Search for the cell housing the specified text and yield its (X, Y) center coordinate. 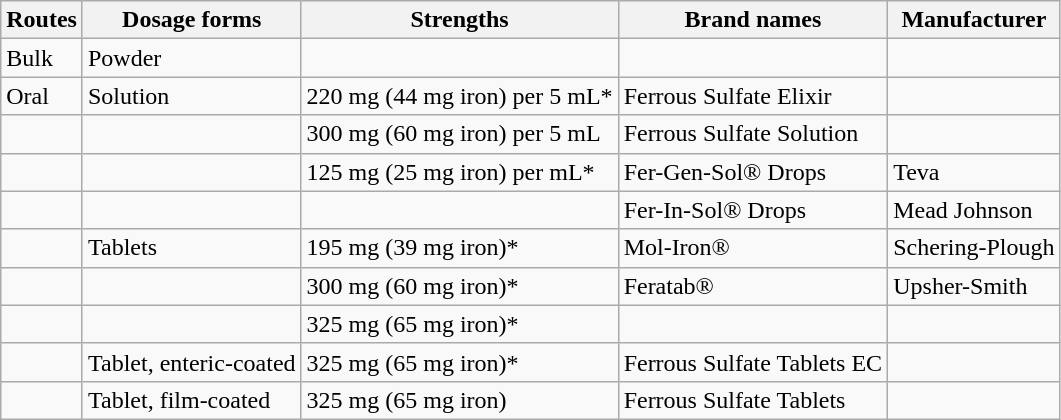
Ferrous Sulfate Solution (753, 134)
Teva (974, 172)
Fer-In-Sol® Drops (753, 210)
Oral (42, 96)
Schering-Plough (974, 248)
Upsher-Smith (974, 286)
300 mg (60 mg iron)* (460, 286)
Bulk (42, 58)
Ferrous Sulfate Tablets (753, 400)
125 mg (25 mg iron) per mL* (460, 172)
Mol-Iron® (753, 248)
Manufacturer (974, 20)
Ferrous Sulfate Tablets EC (753, 362)
Tablet, film-coated (192, 400)
Powder (192, 58)
Dosage forms (192, 20)
220 mg (44 mg iron) per 5 mL* (460, 96)
Fer-Gen-Sol® Drops (753, 172)
Feratab® (753, 286)
Tablet, enteric-coated (192, 362)
Routes (42, 20)
195 mg (39 mg iron)* (460, 248)
325 mg (65 mg iron) (460, 400)
Ferrous Sulfate Elixir (753, 96)
Brand names (753, 20)
Mead Johnson (974, 210)
Strengths (460, 20)
300 mg (60 mg iron) per 5 mL (460, 134)
Tablets (192, 248)
Solution (192, 96)
